Detect which cell encompasses the target text, then output its (x, y) center coordinate. 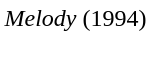
Melody (1994) (76, 18)
